Detect which cell encompasses the target text, then output its [X, Y] center coordinate. 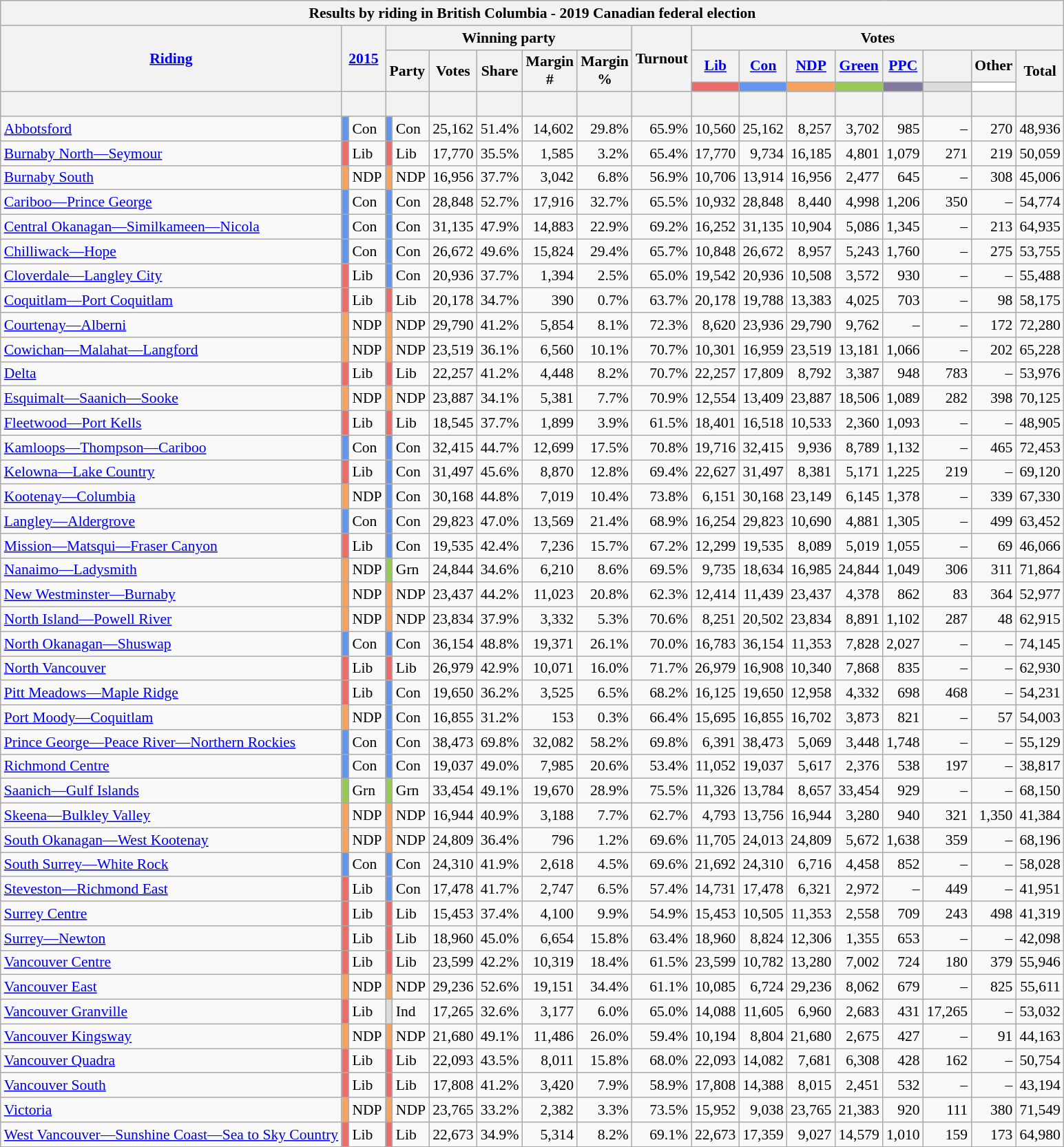
Vancouver Centre [171, 962]
52.7% [500, 202]
3,387 [858, 374]
31.2% [500, 717]
4,998 [858, 202]
10,533 [811, 423]
5,171 [858, 472]
Turnout [662, 59]
350 [948, 202]
70.8% [662, 448]
16,254 [715, 521]
32.6% [500, 1012]
44,163 [1040, 1036]
398 [993, 399]
PPC [904, 66]
Vancouver South [171, 1086]
7,236 [550, 546]
10,848 [715, 251]
821 [904, 717]
Skeena—Bulkley Valley [171, 816]
364 [993, 595]
852 [904, 865]
16,959 [763, 350]
3,448 [858, 742]
243 [948, 914]
19,716 [715, 448]
69.5% [662, 570]
48 [993, 620]
5,243 [858, 251]
55,129 [1040, 742]
2,747 [550, 890]
724 [904, 962]
47.9% [500, 227]
North Vancouver [171, 669]
6,960 [811, 1012]
65.4% [662, 154]
4,448 [550, 374]
58.9% [662, 1086]
53.4% [662, 766]
56.9% [662, 178]
1,394 [550, 276]
12.8% [605, 472]
9,936 [811, 448]
172 [993, 325]
13,280 [811, 962]
1,355 [858, 938]
2,451 [858, 1086]
10,340 [811, 669]
1,079 [904, 154]
Surrey Centre [171, 914]
428 [904, 1061]
Cariboo—Prince George [171, 202]
64,935 [1040, 227]
67.2% [662, 546]
7,828 [858, 644]
3,525 [550, 693]
72,280 [1040, 325]
7,681 [811, 1061]
66.4% [662, 717]
69.2% [662, 227]
11,486 [550, 1036]
Other [993, 66]
13,569 [550, 521]
287 [948, 620]
South Surrey—White Rock [171, 865]
70.6% [662, 620]
275 [993, 251]
68,196 [1040, 840]
North Okanagan—Shuswap [171, 644]
8,957 [811, 251]
6,151 [715, 497]
Total [1040, 70]
65,228 [1040, 350]
21,692 [715, 865]
16,702 [811, 717]
14,088 [715, 1012]
44.2% [500, 595]
431 [904, 1012]
18,545 [453, 423]
65.5% [662, 202]
35.5% [500, 154]
1,760 [904, 251]
13,181 [858, 350]
13,784 [763, 791]
3,572 [858, 276]
339 [993, 497]
55,488 [1040, 276]
54,231 [1040, 693]
271 [948, 154]
499 [993, 521]
68.9% [662, 521]
427 [904, 1036]
5,672 [858, 840]
653 [904, 938]
Courtenay—Alberni [171, 325]
91 [993, 1036]
72.3% [662, 325]
72,453 [1040, 448]
Cowichan—Malahat—Langford [171, 350]
52.6% [500, 987]
69,120 [1040, 472]
58,175 [1040, 301]
13,756 [763, 816]
34.6% [500, 570]
12,306 [811, 938]
Burnaby South [171, 178]
68.0% [662, 1061]
10,508 [811, 276]
51.4% [500, 129]
6,724 [763, 987]
Steveston—Richmond East [171, 890]
55,611 [1040, 987]
14,082 [763, 1061]
16,985 [811, 570]
532 [904, 1086]
645 [904, 178]
10,690 [811, 521]
16,783 [715, 644]
Saanich—Gulf Islands [171, 791]
34.4% [605, 987]
61.1% [662, 987]
54,774 [1040, 202]
53,755 [1040, 251]
50,754 [1040, 1061]
14,883 [550, 227]
29.4% [605, 251]
11,326 [715, 791]
64,980 [1040, 1135]
10,904 [811, 227]
6,654 [550, 938]
7.9% [605, 1086]
940 [904, 816]
15,695 [715, 717]
465 [993, 448]
4,100 [550, 914]
7,019 [550, 497]
173 [993, 1135]
54.9% [662, 914]
37.4% [500, 914]
4,458 [858, 865]
8,891 [858, 620]
19,542 [715, 276]
Results by riding in British Columbia - 2019 Canadian federal election [532, 13]
Burnaby North—Seymour [171, 154]
West Vancouver—Sunshine Coast—Sea to Sky Country [171, 1135]
4,025 [858, 301]
Victoria [171, 1110]
45.0% [500, 938]
6,560 [550, 350]
6,391 [715, 742]
42.4% [500, 546]
10,505 [763, 914]
5,617 [811, 766]
12,958 [811, 693]
270 [993, 129]
20,502 [763, 620]
34.1% [500, 399]
1,102 [904, 620]
4,793 [715, 816]
5,381 [550, 399]
10.4% [605, 497]
359 [948, 840]
929 [904, 791]
Port Moody—Coquitlam [171, 717]
12,299 [715, 546]
47.0% [500, 521]
3,188 [550, 816]
8,381 [811, 472]
17,809 [763, 374]
32,082 [550, 742]
3.3% [605, 1110]
Delta [171, 374]
57 [993, 717]
9.9% [605, 914]
7,002 [858, 962]
55,946 [1040, 962]
159 [948, 1135]
11,023 [550, 595]
321 [948, 816]
6.8% [605, 178]
6,321 [811, 890]
41,319 [1040, 914]
Vancouver East [171, 987]
380 [993, 1110]
Chilliwack—Hope [171, 251]
6,308 [858, 1061]
71,864 [1040, 570]
379 [993, 962]
42,098 [1040, 938]
4,801 [858, 154]
62.3% [662, 595]
2,027 [904, 644]
783 [948, 374]
2,683 [858, 1012]
12,414 [715, 595]
1,899 [550, 423]
63.7% [662, 301]
73.8% [662, 497]
2,675 [858, 1036]
49.0% [500, 766]
17.5% [605, 448]
10,071 [550, 669]
43,194 [1040, 1086]
5,019 [858, 546]
48,905 [1040, 423]
306 [948, 570]
14,388 [763, 1086]
835 [904, 669]
53,976 [1040, 374]
Abbotsford [171, 129]
3,332 [550, 620]
4.5% [605, 865]
Prince George—Peace River—Northern Rockies [171, 742]
3,873 [858, 717]
Richmond Centre [171, 766]
58,028 [1040, 865]
18.4% [605, 962]
698 [904, 693]
16,185 [811, 154]
18,634 [763, 570]
679 [904, 987]
Green [858, 66]
6.0% [605, 1012]
1,225 [904, 472]
69 [993, 546]
Fleetwood—Port Kells [171, 423]
50,059 [1040, 154]
948 [904, 374]
36.4% [500, 840]
10,560 [715, 129]
North Island—Powell River [171, 620]
4,881 [858, 521]
40.9% [500, 816]
11,052 [715, 766]
449 [948, 890]
6,145 [858, 497]
3,042 [550, 178]
21.4% [605, 521]
Coquitlam—Port Coquitlam [171, 301]
23,149 [811, 497]
71,549 [1040, 1110]
11,705 [715, 840]
11,439 [763, 595]
1,378 [904, 497]
52,977 [1040, 595]
44.8% [500, 497]
49.6% [500, 251]
9,762 [858, 325]
74,145 [1040, 644]
703 [904, 301]
45,006 [1040, 178]
9,735 [715, 570]
6,210 [550, 570]
19,788 [763, 301]
11,605 [763, 1012]
24,013 [763, 840]
41,384 [1040, 816]
930 [904, 276]
Pitt Meadows—Maple Ridge [171, 693]
53,032 [1040, 1012]
468 [948, 693]
70,125 [1040, 399]
Vancouver Quadra [171, 1061]
8,804 [763, 1036]
Winning party [509, 38]
45.6% [500, 472]
213 [993, 227]
5,069 [811, 742]
Riding [171, 59]
1,345 [904, 227]
54,003 [1040, 717]
37.9% [500, 620]
5,854 [550, 325]
Vancouver Kingsway [171, 1036]
13,409 [763, 399]
796 [550, 840]
21,383 [858, 1110]
67,330 [1040, 497]
9,734 [763, 154]
19,151 [550, 987]
8,089 [811, 546]
70.9% [662, 399]
1,638 [904, 840]
13,914 [763, 178]
7,868 [858, 669]
8,789 [858, 448]
16.0% [605, 669]
32.7% [605, 202]
10,085 [715, 987]
69.1% [662, 1135]
5.3% [605, 620]
2,360 [858, 423]
68,150 [1040, 791]
10.1% [605, 350]
18,506 [858, 399]
16,908 [763, 669]
15,824 [550, 251]
1,132 [904, 448]
Cloverdale—Langley City [171, 276]
1.2% [605, 840]
180 [948, 962]
42.9% [500, 669]
4,378 [858, 595]
29.8% [605, 129]
1,206 [904, 202]
1,010 [904, 1135]
Esquimalt—Saanich—Sooke [171, 399]
41,951 [1040, 890]
Mission—Matsqui—Fraser Canyon [171, 546]
1,055 [904, 546]
Nanaimo—Ladysmith [171, 570]
10,706 [715, 178]
9,038 [763, 1110]
Kelowna—Lake Country [171, 472]
41.7% [500, 890]
282 [948, 399]
8,620 [715, 325]
8,011 [550, 1061]
538 [904, 766]
Kootenay—Columbia [171, 497]
0.7% [605, 301]
62,915 [1040, 620]
6,716 [811, 865]
3.9% [605, 423]
75.5% [662, 791]
3.2% [605, 154]
2015 [364, 59]
83 [948, 595]
1,350 [993, 816]
5,086 [858, 227]
5,314 [550, 1135]
20.6% [605, 766]
48.8% [500, 644]
44.7% [500, 448]
14,731 [715, 890]
26.1% [605, 644]
70.0% [662, 644]
34.9% [500, 1135]
311 [993, 570]
Kamloops—Thompson—Cariboo [171, 448]
98 [993, 301]
8.1% [605, 325]
8,015 [811, 1086]
8.6% [605, 570]
42.2% [500, 962]
59.4% [662, 1036]
15.7% [605, 546]
65.9% [662, 129]
10,194 [715, 1036]
36.1% [500, 350]
46,066 [1040, 546]
15,952 [715, 1110]
71.7% [662, 669]
14,602 [550, 129]
111 [948, 1110]
1,748 [904, 742]
22,627 [715, 472]
Vancouver Granville [171, 1012]
390 [550, 301]
920 [904, 1110]
9,027 [811, 1135]
2,382 [550, 1110]
48,936 [1040, 129]
26.0% [605, 1036]
3,177 [550, 1012]
8,792 [811, 374]
1,066 [904, 350]
13,383 [811, 301]
2,477 [858, 178]
68.2% [662, 693]
63.4% [662, 938]
57.4% [662, 890]
1,049 [904, 570]
10,319 [550, 962]
Margin# [550, 70]
2.5% [605, 276]
12,699 [550, 448]
41.9% [500, 865]
3,280 [858, 816]
Ind [410, 1012]
498 [993, 914]
Party [408, 70]
8,824 [763, 938]
South Okanagan—West Kootenay [171, 840]
69.4% [662, 472]
8,440 [811, 202]
1,093 [904, 423]
73.5% [662, 1110]
985 [904, 129]
0.3% [605, 717]
Share [500, 70]
8,870 [550, 472]
Margin% [605, 70]
22.9% [605, 227]
162 [948, 1061]
2,376 [858, 766]
New Westminster—Burnaby [171, 595]
4,332 [858, 693]
62,930 [1040, 669]
19,670 [550, 791]
20.8% [605, 595]
7,985 [550, 766]
43.5% [500, 1061]
862 [904, 595]
34.7% [500, 301]
38,817 [1040, 766]
Langley—Aldergrove [171, 521]
8,257 [811, 129]
16,125 [715, 693]
2,972 [858, 890]
23,936 [763, 325]
8,251 [715, 620]
Central Okanagan—Similkameen—Nicola [171, 227]
202 [993, 350]
Surrey—Newton [171, 938]
1,305 [904, 521]
62.7% [662, 816]
197 [948, 766]
33.2% [500, 1110]
3,702 [858, 129]
18,401 [715, 423]
8,657 [811, 791]
17,359 [763, 1135]
10,782 [763, 962]
16,518 [763, 423]
825 [993, 987]
65.7% [662, 251]
2,618 [550, 865]
8,062 [858, 987]
12,554 [715, 399]
17,916 [550, 202]
10,932 [715, 202]
2,558 [858, 914]
709 [904, 914]
16,252 [715, 227]
19,371 [550, 644]
153 [550, 717]
308 [993, 178]
58.2% [605, 742]
1,585 [550, 154]
63,452 [1040, 521]
3,420 [550, 1086]
36.2% [500, 693]
14,579 [858, 1135]
1,089 [904, 399]
28.9% [605, 791]
10,301 [715, 350]
